Detect which cell encompasses the target text, then output its (x, y) center coordinate. 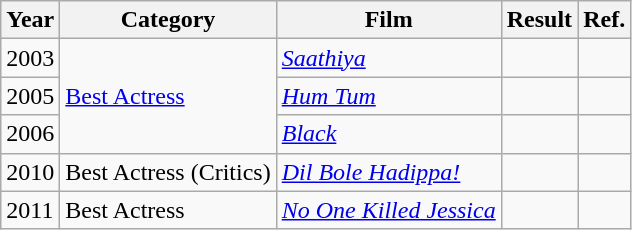
Film (388, 20)
Dil Bole Hadippa! (388, 172)
2010 (30, 172)
Ref. (604, 20)
Hum Tum (388, 96)
Saathiya (388, 58)
No One Killed Jessica (388, 210)
2003 (30, 58)
Best Actress (Critics) (168, 172)
Category (168, 20)
2005 (30, 96)
Year (30, 20)
2011 (30, 210)
2006 (30, 134)
Result (539, 20)
Black (388, 134)
